For the text-containing cell, return its midpoint in (X, Y) coordinate format. 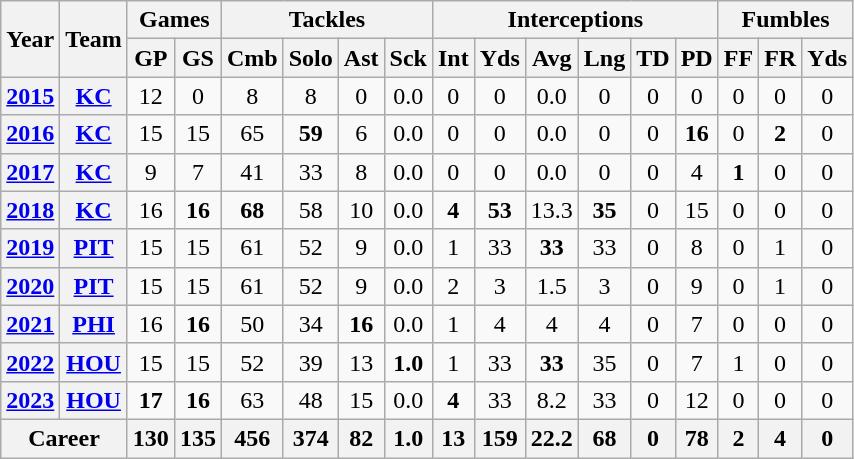
10 (361, 210)
Career (64, 438)
2017 (30, 172)
Interceptions (575, 20)
Cmb (252, 58)
Lng (604, 58)
2021 (30, 324)
59 (310, 134)
374 (310, 438)
63 (252, 400)
Solo (310, 58)
2015 (30, 96)
2018 (30, 210)
65 (252, 134)
2020 (30, 286)
Avg (552, 58)
Games (174, 20)
PD (696, 58)
17 (150, 400)
82 (361, 438)
13.3 (552, 210)
2022 (30, 362)
48 (310, 400)
39 (310, 362)
41 (252, 172)
PHI (94, 324)
1.5 (552, 286)
2023 (30, 400)
Year (30, 39)
22.2 (552, 438)
Team (94, 39)
Fumbles (786, 20)
50 (252, 324)
2016 (30, 134)
8.2 (552, 400)
FF (738, 58)
135 (198, 438)
GP (150, 58)
130 (150, 438)
GS (198, 58)
2019 (30, 248)
FR (780, 58)
Sck (408, 58)
Ast (361, 58)
456 (252, 438)
78 (696, 438)
Int (453, 58)
6 (361, 134)
Tackles (326, 20)
TD (653, 58)
34 (310, 324)
58 (310, 210)
159 (500, 438)
53 (500, 210)
